Identify which cell holds the provided text, then report its (x, y) central coordinate. 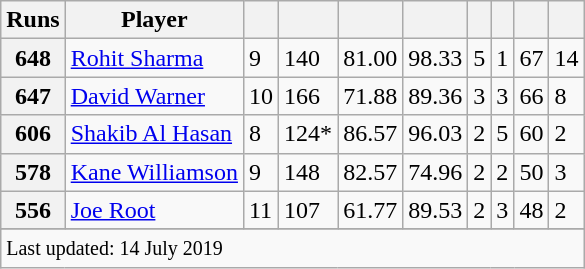
Shakib Al Hasan (154, 134)
Last updated: 14 July 2019 (292, 248)
Joe Root (154, 210)
98.33 (436, 58)
86.57 (370, 134)
50 (532, 172)
82.57 (370, 172)
Kane Williamson (154, 172)
David Warner (154, 96)
71.88 (370, 96)
578 (33, 172)
10 (260, 96)
66 (532, 96)
140 (308, 58)
89.36 (436, 96)
67 (532, 58)
89.53 (436, 210)
96.03 (436, 134)
60 (532, 134)
556 (33, 210)
Rohit Sharma (154, 58)
148 (308, 172)
11 (260, 210)
61.77 (370, 210)
648 (33, 58)
1 (502, 58)
74.96 (436, 172)
124* (308, 134)
Player (154, 20)
48 (532, 210)
81.00 (370, 58)
107 (308, 210)
606 (33, 134)
647 (33, 96)
14 (566, 58)
Runs (33, 20)
166 (308, 96)
